Identify which cell holds the provided text, then report its [X, Y] central coordinate. 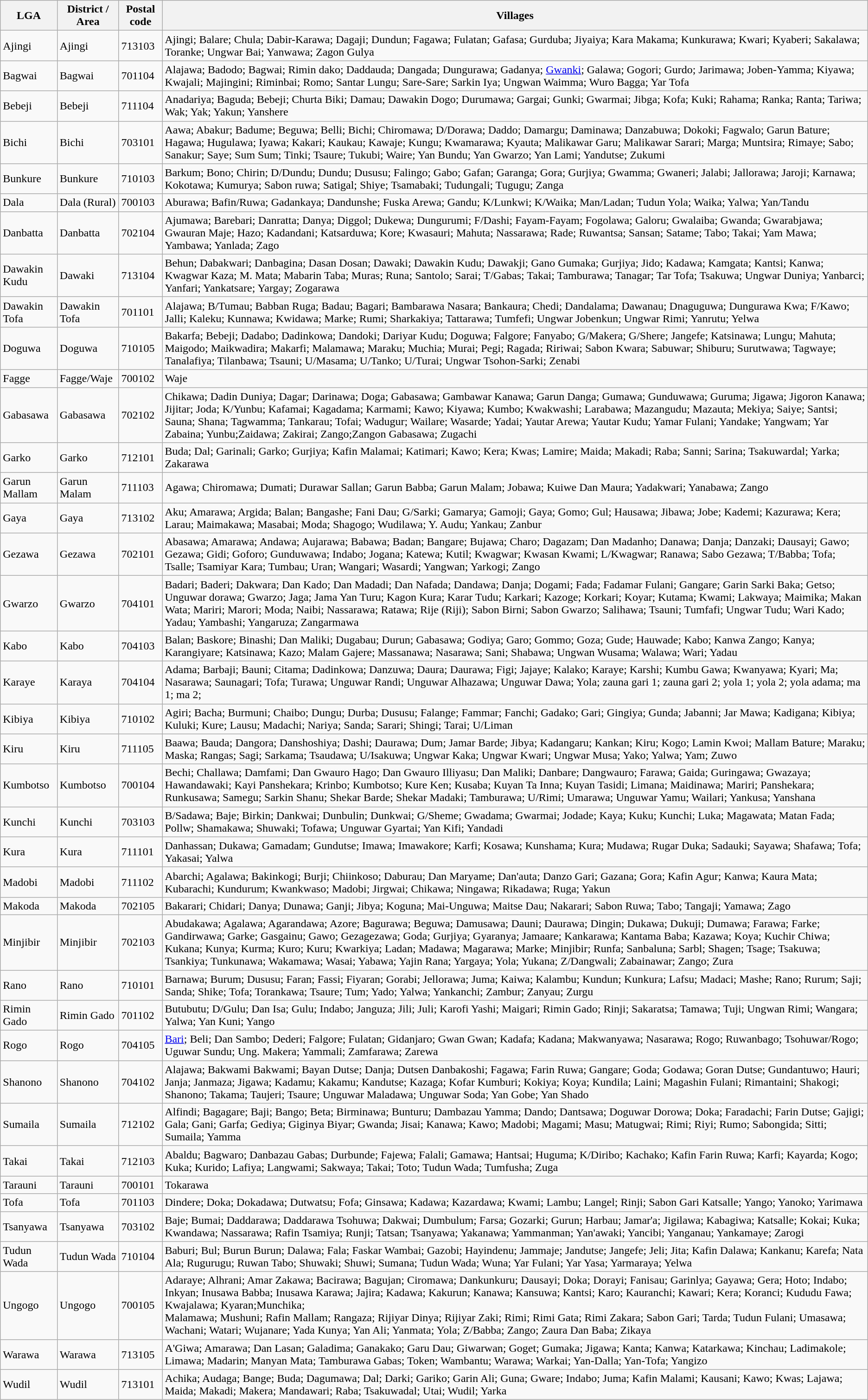
702105 [140, 906]
704103 [140, 646]
702102 [140, 415]
713102 [140, 518]
Postal code [140, 16]
713104 [140, 275]
Dala (Rural) [88, 203]
713103 [140, 45]
704101 [140, 604]
Dindere; Doka; Dokadawa; Dutwatsu; Fofa; Ginsawa; Kadawa; Kazardawa; Kwami; Lambu; Langel; Rinji; Sabon Gari Katsalle; Yango; Yanoko; Yarimawa [515, 1203]
710102 [140, 719]
Garun Mallam [29, 488]
701101 [140, 312]
712102 [140, 1125]
701102 [140, 1015]
Garun Malam [88, 488]
Aburawa; Bafin/Ruwa; Gadankaya; Dandunshe; Fuska Arewa; Gandu; K/Lunkwi; K/Waika; Man/Ladan; Tudun Yola; Waika; Yalwa; Yan/Tandu [515, 203]
702103 [140, 942]
Fagge/Waje [88, 378]
District / Area [88, 16]
Agawa; Chiromawa; Dumati; Durawar Sallan; Garun Babba; Garun Malam; Jobawa; Kuiwe Dan Maura; Yadakwari; Yanabawa; Zango [515, 488]
Fagge [29, 378]
701103 [140, 1203]
Dala [29, 203]
700102 [140, 378]
Karaya [88, 682]
711101 [140, 852]
702104 [140, 233]
703102 [140, 1227]
700104 [140, 785]
711104 [140, 106]
Dawakin Kudu [29, 275]
700105 [140, 1305]
Waje [515, 378]
Tokarawa [515, 1185]
710104 [140, 1256]
711102 [140, 882]
712103 [140, 1161]
711103 [140, 488]
710103 [140, 179]
713101 [140, 1384]
700103 [140, 203]
700101 [140, 1185]
710101 [140, 985]
704105 [140, 1046]
704102 [140, 1082]
Dawaki [88, 275]
710105 [140, 348]
703103 [140, 821]
711105 [140, 749]
713105 [140, 1355]
LGA [29, 16]
Villages [515, 16]
Karaye [29, 682]
701104 [140, 76]
Bakarari; Chidari; Danya; Dunawa; Ganji; Jibya; Koguna; Mai-Unguwa; Maitse Dau; Nakarari; Sabon Ruwa; Tabo; Tangaji; Yamawa; Zago [515, 906]
703101 [140, 142]
702101 [140, 554]
712101 [140, 458]
704104 [140, 682]
